Scan for the cell matching the given text and deliver its [X, Y] coordinate at center. 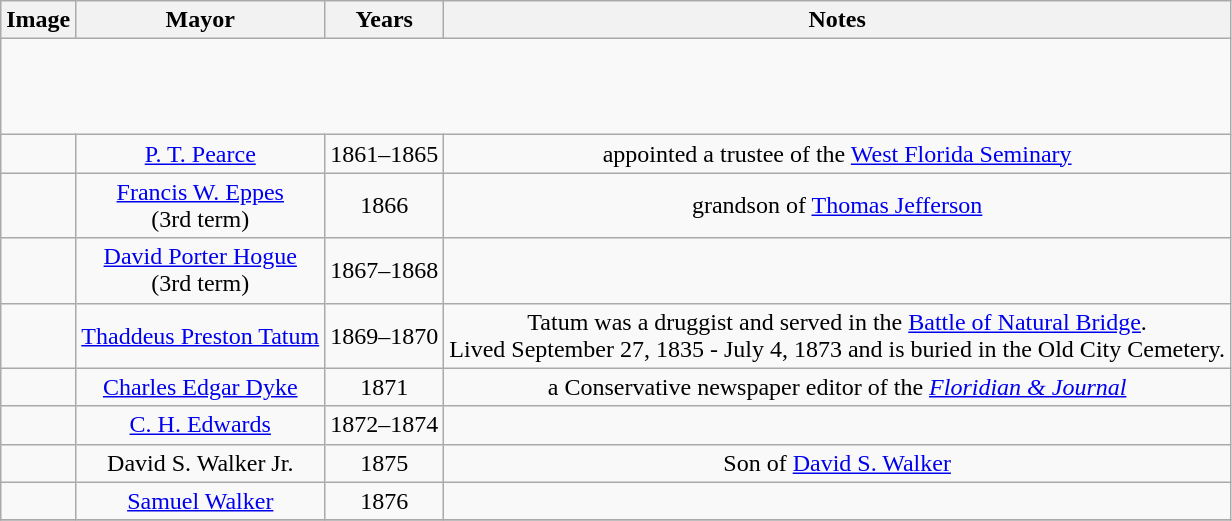
a Conservative newspaper editor of the Floridian & Journal [838, 387]
1876 [384, 501]
appointed a trustee of the West Florida Seminary [838, 154]
Notes [838, 20]
Image [38, 20]
Francis W. Eppes (3rd term) [200, 206]
Charles Edgar Dyke [200, 387]
Mayor [200, 20]
David Porter Hogue (3rd term) [200, 270]
Tatum was a druggist and served in the Battle of Natural Bridge. Lived September 27, 1835 - July 4, 1873 and is buried in the Old City Cemetery. [838, 336]
Years [384, 20]
grandson of Thomas Jefferson [838, 206]
Son of David S. Walker [838, 463]
1872–1874 [384, 425]
1866 [384, 206]
C. H. Edwards [200, 425]
David S. Walker Jr. [200, 463]
Thaddeus Preston Tatum [200, 336]
1869–1870 [384, 336]
1871 [384, 387]
P. T. Pearce [200, 154]
1875 [384, 463]
Samuel Walker [200, 501]
1861–1865 [384, 154]
1867–1868 [384, 270]
